Locate the cell with the specified text and output its [x, y] center coordinate. 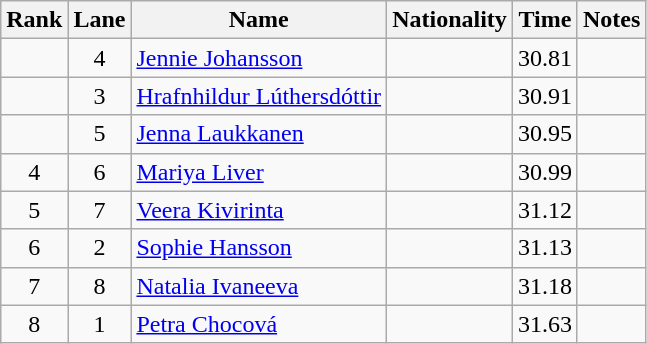
3 [100, 96]
Time [544, 20]
Jennie Johansson [259, 58]
30.95 [544, 134]
Notes [611, 20]
Natalia Ivaneeva [259, 286]
Sophie Hansson [259, 248]
2 [100, 248]
Mariya Liver [259, 172]
Veera Kivirinta [259, 210]
31.18 [544, 286]
1 [100, 324]
Nationality [450, 20]
31.12 [544, 210]
31.13 [544, 248]
Lane [100, 20]
Hrafnhildur Lúthersdóttir [259, 96]
30.99 [544, 172]
Name [259, 20]
Petra Chocová [259, 324]
Rank [34, 20]
30.91 [544, 96]
Jenna Laukkanen [259, 134]
30.81 [544, 58]
31.63 [544, 324]
